Scan for the cell matching the given text and deliver its [x, y] coordinate at center. 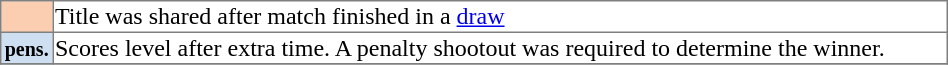
Scores level after extra time. A penalty shootout was required to determine the winner. [500, 48]
pens. [27, 48]
Title was shared after match finished in a draw [500, 17]
